Identify which cell holds the provided text, then report its [x, y] central coordinate. 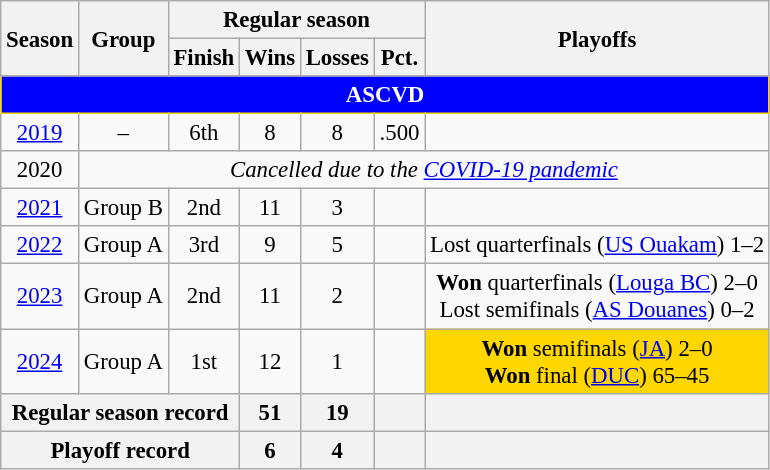
Regular season record [120, 412]
3rd [204, 245]
Lost quarterfinals (US Ouakam) 1–2 [598, 245]
Group B [123, 208]
Season [40, 38]
Playoffs [598, 38]
6 [270, 450]
2021 [40, 208]
1st [204, 362]
.500 [399, 133]
Finish [204, 58]
Regular season [296, 20]
Playoff record [120, 450]
19 [337, 412]
4 [337, 450]
– [123, 133]
9 [270, 245]
51 [270, 412]
1 [337, 362]
2 [337, 296]
2023 [40, 296]
2024 [40, 362]
Group [123, 38]
6th [204, 133]
5 [337, 245]
12 [270, 362]
Won quarterfinals (Louga BC) 2–0Lost semifinals (AS Douanes) 0–2 [598, 296]
3 [337, 208]
Wins [270, 58]
Cancelled due to the COVID-19 pandemic [424, 170]
Won semifinals (JA) 2–0Won final (DUC) 65–45 [598, 362]
2022 [40, 245]
2020 [40, 170]
ASCVD [386, 95]
Pct. [399, 58]
2019 [40, 133]
Losses [337, 58]
